Pinpoint the cell where the given text exists, returning its (X, Y) midpoint coordinate. 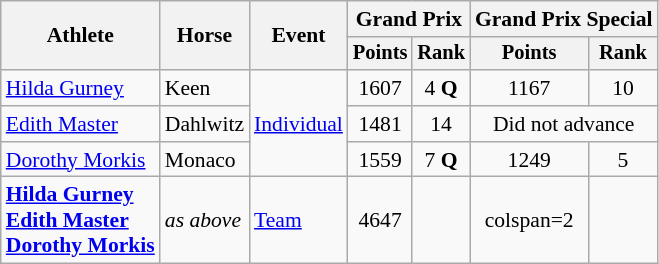
10 (624, 88)
1607 (380, 88)
Did not advance (564, 124)
1167 (530, 88)
4 Q (441, 88)
1249 (530, 160)
Athlete (80, 36)
4647 (380, 220)
7 Q (441, 160)
Dorothy Morkis (80, 160)
Grand Prix (409, 19)
Grand Prix Special (564, 19)
Horse (204, 36)
Monaco (204, 160)
Team (298, 220)
14 (441, 124)
1481 (380, 124)
Hilda GurneyEdith MasterDorothy Morkis (80, 220)
colspan=2 (530, 220)
1559 (380, 160)
Event (298, 36)
Individual (298, 124)
5 (624, 160)
Keen (204, 88)
Dahlwitz (204, 124)
Edith Master (80, 124)
Hilda Gurney (80, 88)
as above (204, 220)
